For the text-containing cell, return its midpoint in [x, y] coordinate format. 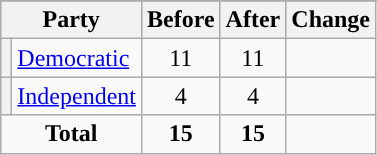
After [253, 20]
Democratic [77, 58]
Independent [77, 96]
Change [331, 20]
Party [72, 20]
Before [180, 20]
Total [72, 134]
